Determine the (X, Y) coordinate at the center of the cell enclosing the given text.  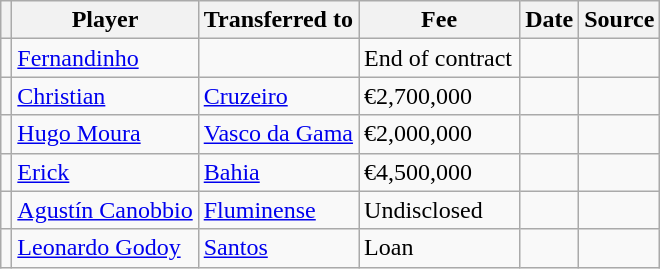
Loan (440, 248)
Bahia (278, 172)
Fernandinho (105, 58)
Santos (278, 248)
Hugo Moura (105, 134)
Player (105, 20)
€2,000,000 (440, 134)
Vasco da Gama (278, 134)
Source (620, 20)
Cruzeiro (278, 96)
Erick (105, 172)
Fee (440, 20)
End of contract (440, 58)
Agustín Canobbio (105, 210)
€2,700,000 (440, 96)
Fluminense (278, 210)
Transferred to (278, 20)
Date (550, 20)
€4,500,000 (440, 172)
Christian (105, 96)
Undisclosed (440, 210)
Leonardo Godoy (105, 248)
